Output the [x, y] coordinate of the center of the cell containing the given text.  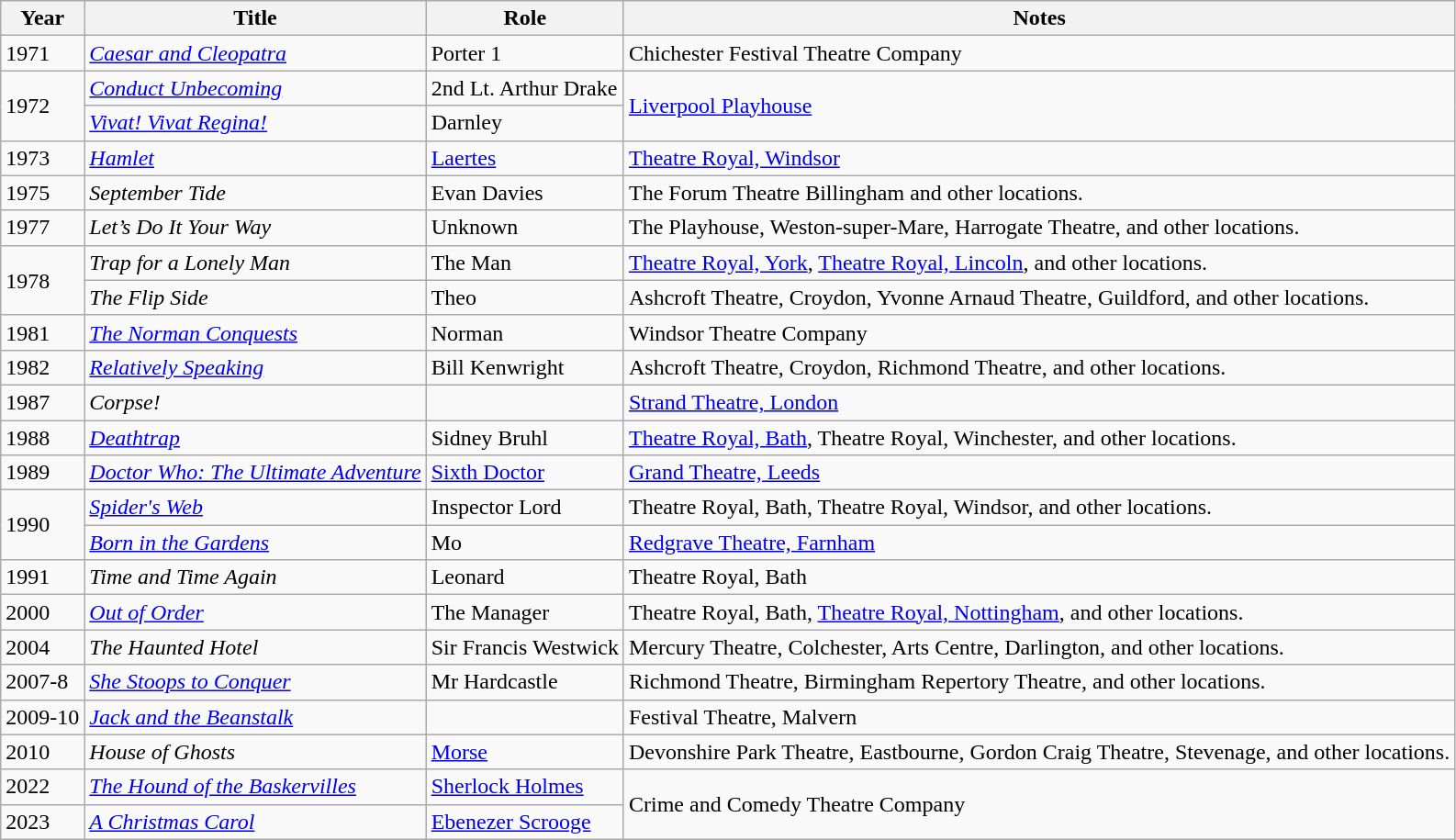
Crime and Comedy Theatre Company [1039, 804]
Trap for a Lonely Man [255, 263]
Festival Theatre, Malvern [1039, 717]
Chichester Festival Theatre Company [1039, 53]
Corpse! [255, 402]
Strand Theatre, London [1039, 402]
Bill Kenwright [525, 367]
2010 [42, 752]
1989 [42, 473]
1990 [42, 525]
Mr Hardcastle [525, 682]
1977 [42, 228]
1978 [42, 280]
Windsor Theatre Company [1039, 332]
Mercury Theatre, Colchester, Arts Centre, Darlington, and other locations. [1039, 647]
1991 [42, 577]
Ebenezer Scrooge [525, 822]
Porter 1 [525, 53]
The Norman Conquests [255, 332]
Time and Time Again [255, 577]
Out of Order [255, 612]
Inspector Lord [525, 508]
Jack and the Beanstalk [255, 717]
She Stoops to Conquer [255, 682]
Redgrave Theatre, Farnham [1039, 543]
The Forum Theatre Billingham and other locations. [1039, 193]
Liverpool Playhouse [1039, 106]
The Manager [525, 612]
Theatre Royal, Bath, Theatre Royal, Nottingham, and other locations. [1039, 612]
The Haunted Hotel [255, 647]
1971 [42, 53]
2009-10 [42, 717]
Let’s Do It Your Way [255, 228]
Notes [1039, 18]
Sir Francis Westwick [525, 647]
Laertes [525, 158]
2023 [42, 822]
The Man [525, 263]
Devonshire Park Theatre, Eastbourne, Gordon Craig Theatre, Stevenage, and other locations. [1039, 752]
Sherlock Holmes [525, 787]
Theatre Royal, Windsor [1039, 158]
2007-8 [42, 682]
Theatre Royal, York, Theatre Royal, Lincoln, and other locations. [1039, 263]
Sixth Doctor [525, 473]
2nd Lt. Arthur Drake [525, 88]
Evan Davies [525, 193]
A Christmas Carol [255, 822]
1972 [42, 106]
The Playhouse, Weston-super-Mare, Harrogate Theatre, and other locations. [1039, 228]
Relatively Speaking [255, 367]
1975 [42, 193]
Unknown [525, 228]
Born in the Gardens [255, 543]
1982 [42, 367]
Role [525, 18]
House of Ghosts [255, 752]
2000 [42, 612]
Title [255, 18]
1988 [42, 438]
Deathtrap [255, 438]
Ashcroft Theatre, Croydon, Yvonne Arnaud Theatre, Guildford, and other locations. [1039, 297]
Theo [525, 297]
2022 [42, 787]
Year [42, 18]
Hamlet [255, 158]
Spider's Web [255, 508]
September Tide [255, 193]
Vivat! Vivat Regina! [255, 123]
1981 [42, 332]
Leonard [525, 577]
Norman [525, 332]
Doctor Who: The Ultimate Adventure [255, 473]
Theatre Royal, Bath [1039, 577]
Caesar and Cleopatra [255, 53]
Mo [525, 543]
The Hound of the Baskervilles [255, 787]
Morse [525, 752]
Theatre Royal, Bath, Theatre Royal, Winchester, and other locations. [1039, 438]
1973 [42, 158]
Ashcroft Theatre, Croydon, Richmond Theatre, and other locations. [1039, 367]
1987 [42, 402]
Theatre Royal, Bath, Theatre Royal, Windsor, and other locations. [1039, 508]
2004 [42, 647]
The Flip Side [255, 297]
Darnley [525, 123]
Sidney Bruhl [525, 438]
Richmond Theatre, Birmingham Repertory Theatre, and other locations. [1039, 682]
Conduct Unbecoming [255, 88]
Grand Theatre, Leeds [1039, 473]
